Return the [X, Y] coordinate for the center point of the cell that contains the specified text.  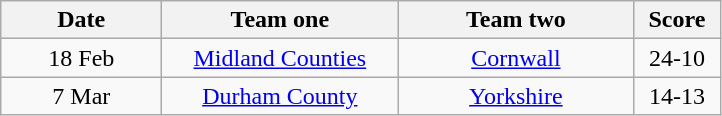
14-13 [677, 96]
18 Feb [82, 58]
Team two [516, 20]
Yorkshire [516, 96]
7 Mar [82, 96]
Team one [280, 20]
Score [677, 20]
Midland Counties [280, 58]
Durham County [280, 96]
24-10 [677, 58]
Cornwall [516, 58]
Date [82, 20]
